Detect which cell encompasses the target text, then output its (X, Y) center coordinate. 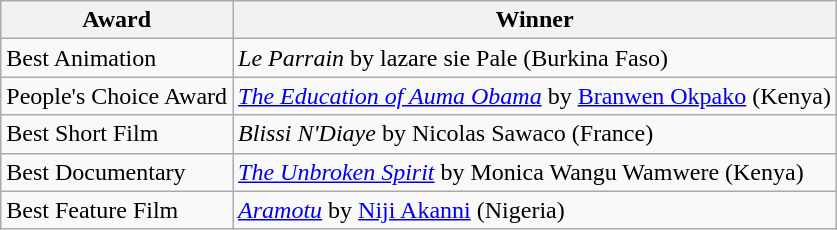
Winner (535, 20)
Best Feature Film (117, 210)
The Education of Auma Obama by Branwen Okpako (Kenya) (535, 96)
People's Choice Award (117, 96)
Best Animation (117, 58)
Best Documentary (117, 172)
Best Short Film (117, 134)
Award (117, 20)
Blissi N'Diaye by Nicolas Sawaco (France) (535, 134)
Aramotu by Niji Akanni (Nigeria) (535, 210)
The Unbroken Spirit by Monica Wangu Wamwere (Kenya) (535, 172)
Le Parrain by lazare sie Pale (Burkina Faso) (535, 58)
